Identify which cell holds the provided text, then report its (x, y) central coordinate. 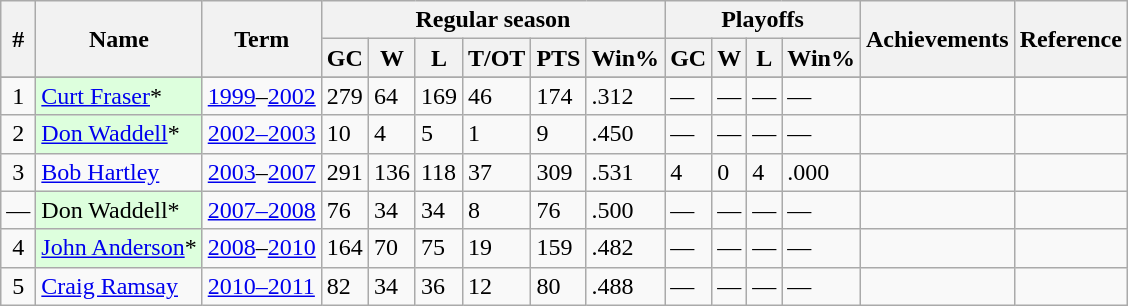
309 (558, 172)
164 (344, 248)
0 (730, 172)
1999–2002 (262, 96)
.531 (626, 172)
2008–2010 (262, 248)
136 (392, 172)
PTS (558, 58)
19 (496, 248)
Achievements (937, 39)
Term (262, 39)
T/OT (496, 58)
2007–2008 (262, 210)
.482 (626, 248)
Bob Hartley (119, 172)
Reference (1070, 39)
.488 (626, 286)
2 (18, 134)
159 (558, 248)
64 (392, 96)
118 (438, 172)
Curt Fraser* (119, 96)
10 (344, 134)
.312 (626, 96)
.000 (822, 172)
9 (558, 134)
.500 (626, 210)
36 (438, 286)
8 (496, 210)
2010–2011 (262, 286)
John Anderson* (119, 248)
Regular season (492, 20)
169 (438, 96)
3 (18, 172)
Playoffs (763, 20)
2003–2007 (262, 172)
.450 (626, 134)
2002–2003 (262, 134)
12 (496, 286)
82 (344, 286)
80 (558, 286)
Craig Ramsay (119, 286)
46 (496, 96)
75 (438, 248)
Name (119, 39)
279 (344, 96)
# (18, 39)
70 (392, 248)
37 (496, 172)
174 (558, 96)
291 (344, 172)
